From the cell containing the given text, extract its center point as [x, y] coordinate. 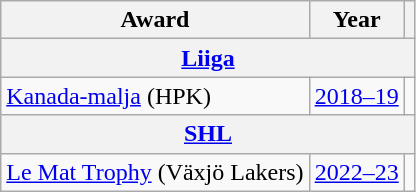
Liiga [208, 58]
2022–23 [356, 172]
Kanada-malja (HPK) [155, 96]
Award [155, 20]
SHL [208, 134]
Le Mat Trophy (Växjö Lakers) [155, 172]
2018–19 [356, 96]
Year [356, 20]
